Extract the (x, y) coordinate from the center of the cell holding the provided text.  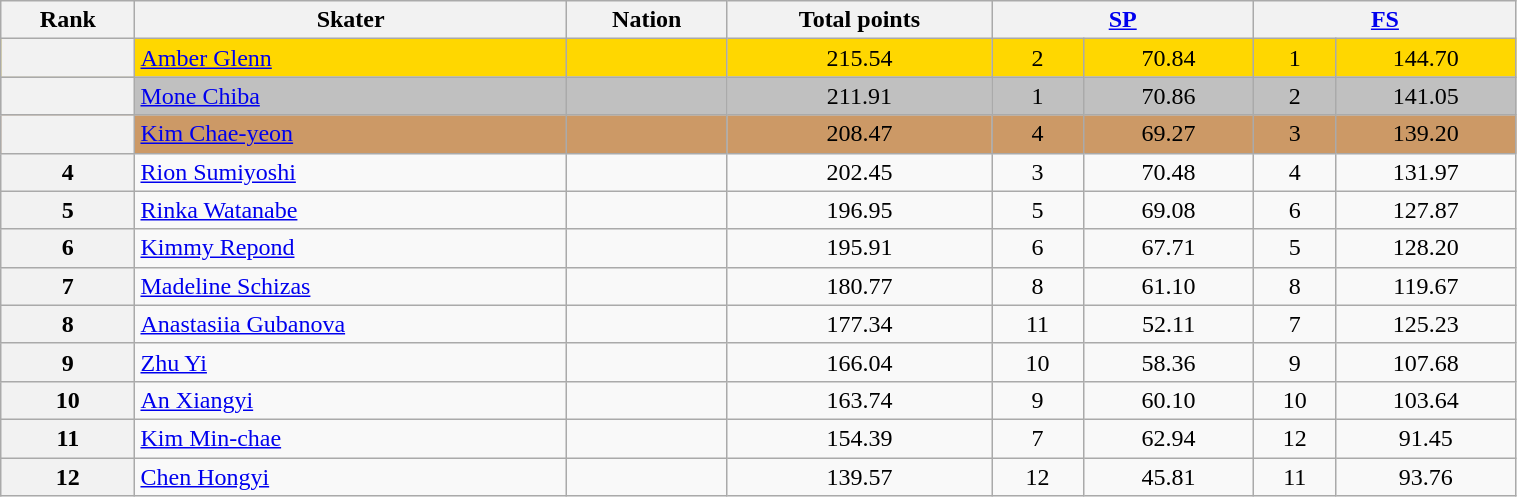
128.20 (1426, 248)
195.91 (859, 248)
180.77 (859, 286)
70.86 (1168, 96)
Kim Min-chae (350, 438)
154.39 (859, 438)
Kimmy Repond (350, 248)
215.54 (859, 58)
141.05 (1426, 96)
Rinka Watanabe (350, 210)
139.20 (1426, 134)
69.27 (1168, 134)
Total points (859, 20)
103.64 (1426, 400)
202.45 (859, 172)
Mone Chiba (350, 96)
125.23 (1426, 324)
Nation (646, 20)
67.71 (1168, 248)
Kim Chae-yeon (350, 134)
177.34 (859, 324)
91.45 (1426, 438)
60.10 (1168, 400)
70.84 (1168, 58)
211.91 (859, 96)
Skater (350, 20)
196.95 (859, 210)
144.70 (1426, 58)
70.48 (1168, 172)
Zhu Yi (350, 362)
Amber Glenn (350, 58)
69.08 (1168, 210)
131.97 (1426, 172)
93.76 (1426, 477)
119.67 (1426, 286)
62.94 (1168, 438)
Rank (68, 20)
127.87 (1426, 210)
An Xiangyi (350, 400)
FS (1385, 20)
61.10 (1168, 286)
Madeline Schizas (350, 286)
45.81 (1168, 477)
163.74 (859, 400)
58.36 (1168, 362)
Chen Hongyi (350, 477)
SP (1123, 20)
Rion Sumiyoshi (350, 172)
107.68 (1426, 362)
208.47 (859, 134)
52.11 (1168, 324)
166.04 (859, 362)
139.57 (859, 477)
Anastasiia Gubanova (350, 324)
